Return the (X, Y) coordinate for the center point of the cell that contains the specified text.  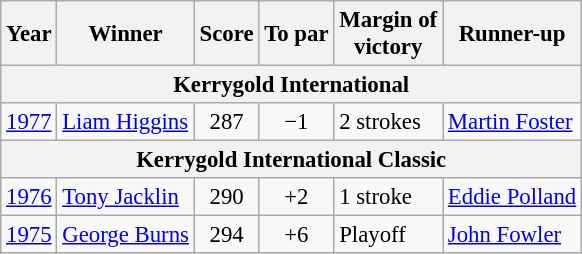
+2 (296, 197)
Liam Higgins (126, 122)
Winner (126, 34)
287 (226, 122)
+6 (296, 235)
Margin ofvictory (388, 34)
George Burns (126, 235)
2 strokes (388, 122)
1977 (29, 122)
Eddie Polland (512, 197)
1976 (29, 197)
Kerrygold International (292, 85)
Score (226, 34)
John Fowler (512, 235)
Playoff (388, 235)
Kerrygold International Classic (292, 160)
−1 (296, 122)
To par (296, 34)
Tony Jacklin (126, 197)
290 (226, 197)
1 stroke (388, 197)
Year (29, 34)
Runner-up (512, 34)
1975 (29, 235)
Martin Foster (512, 122)
294 (226, 235)
